For the text-containing cell, return its midpoint in [X, Y] coordinate format. 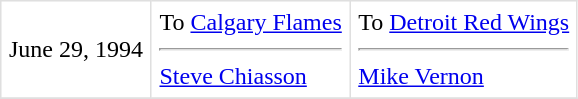
To Calgary Flames Steve Chiasson [250, 50]
To Detroit Red Wings Mike Vernon [464, 50]
June 29, 1994 [76, 50]
